Capture the cell that displays the provided text and extract its (X, Y) central coordinate. 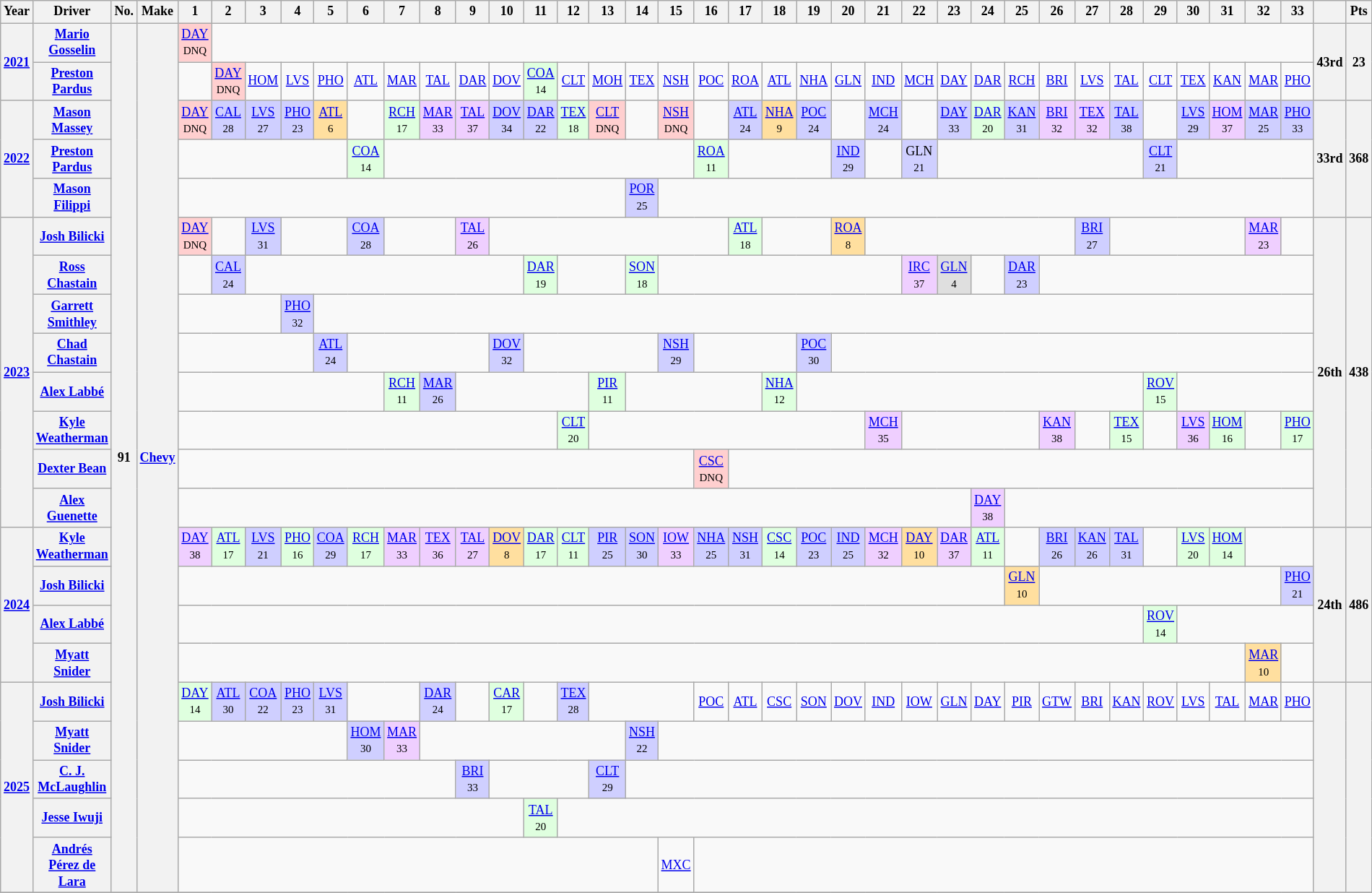
13 (608, 12)
NHA9 (779, 120)
CSC (779, 702)
22 (919, 12)
CLT 21 (1161, 159)
MAR10 (1264, 663)
Chad Chastain (72, 353)
HOM14 (1228, 547)
24th (1330, 605)
TAL31 (1126, 547)
POC30 (814, 353)
ROA (745, 82)
DOV34 (507, 120)
ROV14 (1161, 624)
MXC (676, 865)
18 (779, 12)
10 (507, 12)
Pts (1359, 12)
3 (263, 12)
POR25 (643, 198)
BRI 32 (1057, 120)
PHO17 (1297, 431)
LVS21 (263, 547)
DAR22 (542, 120)
TAL26 (472, 236)
TAL38 (1126, 120)
NSHDNQ (676, 120)
Mason Filippi (72, 198)
2021 (17, 62)
CLT11 (573, 547)
ROA11 (711, 159)
438 (1359, 371)
LVS29 (1193, 120)
26th (1330, 371)
6 (365, 12)
BRI33 (472, 780)
9 (472, 12)
20 (848, 12)
GTW (1057, 702)
Alex Guenette (72, 508)
TAL37 (472, 120)
Mario Gosselin (72, 43)
COA22 (263, 702)
PHO21 (1297, 585)
PHO16 (298, 547)
BRI26 (1057, 547)
NSH (676, 82)
CAL24 (228, 275)
TEX18 (573, 120)
HOM30 (365, 741)
Chevy (157, 458)
21 (883, 12)
NSH31 (745, 547)
COA29 (331, 547)
12 (573, 12)
CLT29 (608, 780)
16 (711, 12)
NHA25 (711, 547)
DAR24 (438, 702)
RCH (1022, 82)
486 (1359, 605)
ROV (1161, 702)
DAY14 (195, 702)
C. J. McLaughlin (72, 780)
33rd (1330, 159)
RCH11 (402, 392)
17 (745, 12)
HOM (263, 82)
CSC14 (779, 547)
1 (195, 12)
DOV8 (507, 547)
Ross Chastain (72, 275)
HOM16 (1228, 431)
GLN10 (1022, 585)
368 (1359, 159)
Jesse Iwuji (72, 818)
DAR20 (988, 120)
MCH35 (883, 431)
CSCDNQ (711, 469)
TEX36 (438, 547)
TEX 32 (1092, 120)
5 (331, 12)
Driver (72, 12)
KAN26 (1092, 547)
DAR23 (1022, 275)
NSH22 (643, 741)
ATL11 (988, 547)
2023 (17, 371)
IOW (919, 702)
LVS36 (1193, 431)
32 (1264, 12)
PIR25 (608, 547)
DAR17 (542, 547)
Year (17, 12)
IND25 (848, 547)
SON18 (643, 275)
31 (1228, 12)
ATL18 (745, 236)
MAR26 (438, 392)
ATL17 (228, 547)
POC24 (814, 120)
2024 (17, 605)
GLN4 (955, 275)
CLTDNQ (608, 120)
CLT20 (573, 431)
TEX15 (1126, 431)
PHO33 (1297, 120)
DAY33 (955, 120)
24 (988, 12)
Dexter Bean (72, 469)
KAN38 (1057, 431)
Mason Massey (72, 120)
CAL28 (228, 120)
2025 (17, 788)
BRI27 (1092, 236)
MAR25 (1264, 120)
TEX28 (573, 702)
28 (1126, 12)
TAL20 (542, 818)
27 (1092, 12)
IRC37 (919, 275)
PHO32 (298, 314)
SON (814, 702)
HOM37 (1228, 120)
11 (542, 12)
8 (438, 12)
29 (1161, 12)
19 (814, 12)
DOV32 (507, 353)
2 (228, 12)
DAR19 (542, 275)
26 (1057, 12)
MAR23 (1264, 236)
ROV15 (1161, 392)
LVS27 (263, 120)
PIR (1022, 702)
30 (1193, 12)
MOH (608, 82)
91 (124, 458)
2022 (17, 159)
PIR11 (608, 392)
15 (676, 12)
Garrett Smithley (72, 314)
25 (1022, 12)
CAR17 (507, 702)
DAR37 (955, 547)
IOW33 (676, 547)
TAL27 (472, 547)
DAY10 (919, 547)
IND29 (848, 159)
33 (1297, 12)
Andrés Pérez de Lara (72, 865)
SON30 (643, 547)
COA28 (365, 236)
7 (402, 12)
NSH29 (676, 353)
No. (124, 12)
NHA (814, 82)
MCH (919, 82)
43rd (1330, 62)
ATL30 (228, 702)
14 (643, 12)
MCH32 (883, 547)
GLN 21 (919, 159)
POC23 (814, 547)
Make (157, 12)
NHA12 (779, 392)
ATL6 (331, 120)
ROA8 (848, 236)
MCH24 (883, 120)
KAN 31 (1022, 120)
LVS20 (1193, 547)
4 (298, 12)
